Detect which cell encompasses the target text, then output its [X, Y] center coordinate. 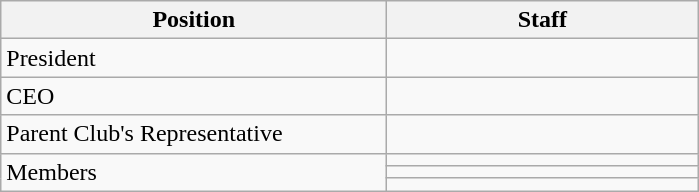
Position [194, 20]
CEO [194, 96]
Parent Club's Representative [194, 134]
Members [194, 172]
President [194, 58]
Staff [542, 20]
